Determine the [x, y] coordinate at the center of the cell enclosing the given text.  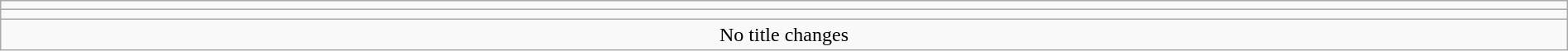
No title changes [784, 35]
